From the cell containing the given text, extract its center point as (x, y) coordinate. 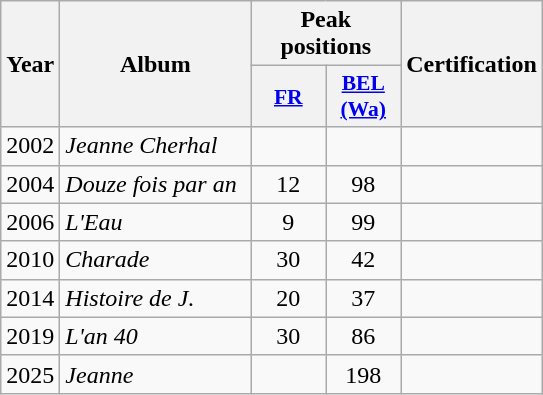
Douze fois par an (156, 184)
BEL(Wa) (364, 96)
20 (288, 298)
37 (364, 298)
Peak positions (326, 34)
2006 (30, 222)
2014 (30, 298)
98 (364, 184)
2004 (30, 184)
Charade (156, 260)
2025 (30, 374)
Jeanne Cherhal (156, 146)
198 (364, 374)
L'Eau (156, 222)
Jeanne (156, 374)
12 (288, 184)
Histoire de J. (156, 298)
2019 (30, 336)
86 (364, 336)
L'an 40 (156, 336)
42 (364, 260)
9 (288, 222)
Certification (472, 64)
2002 (30, 146)
Album (156, 64)
Year (30, 64)
2010 (30, 260)
FR (288, 96)
99 (364, 222)
